Detect which cell encompasses the target text, then output its (X, Y) center coordinate. 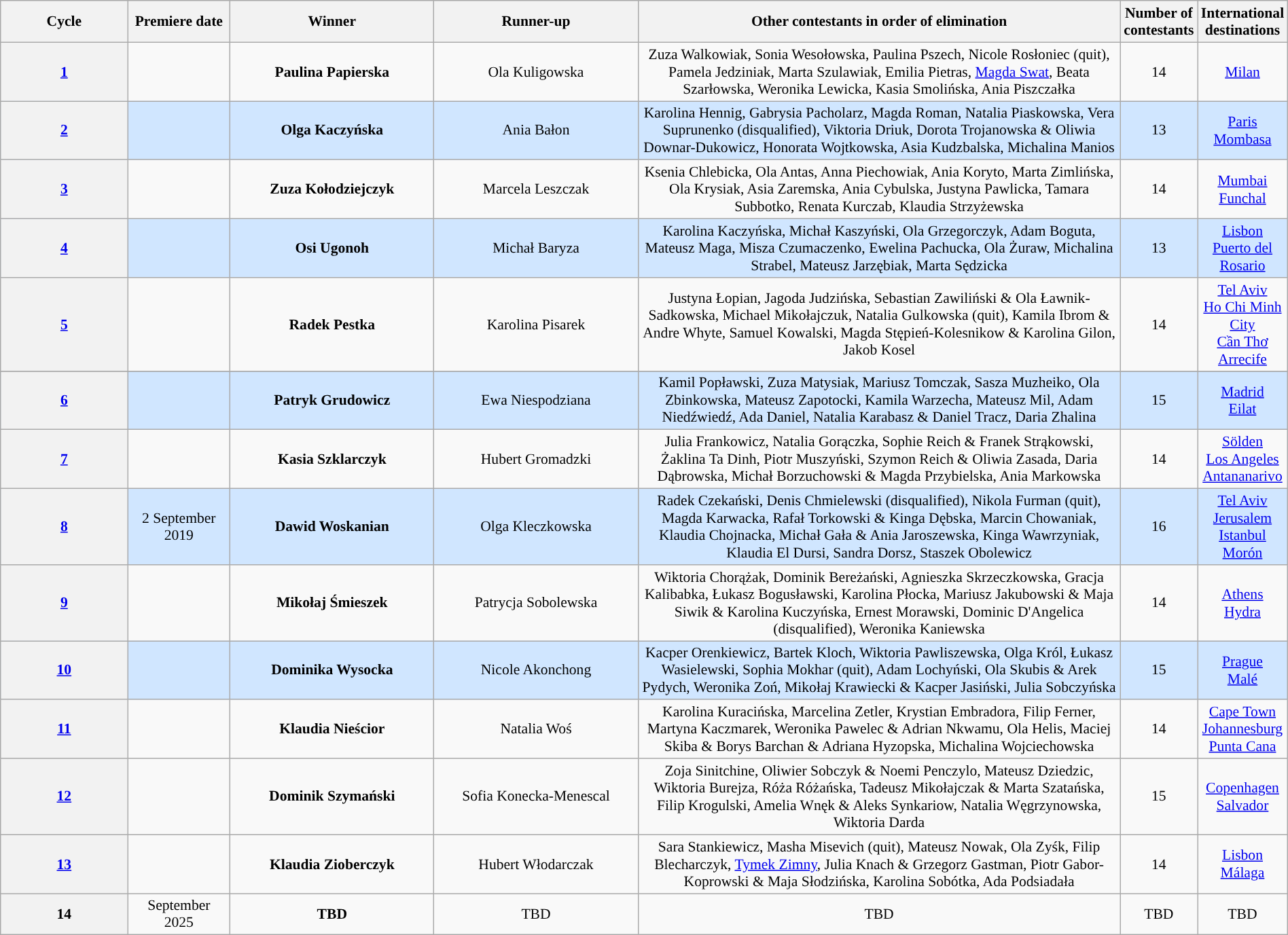
Michał Baryza (536, 249)
Cape TownJohannesburgPunta Cana (1243, 729)
Olga Kleczkowska (536, 527)
International destinations (1243, 22)
CopenhagenSalvador (1243, 796)
8 (64, 527)
Radek Pestka (332, 325)
9 (64, 603)
LisbonMálaga (1243, 864)
Nicole Akonchong (536, 671)
Cycle (64, 22)
September 2025 (179, 914)
Karolina Pisarek (536, 325)
Number of contestants (1159, 22)
Patrycja Sobolewska (536, 603)
SöldenLos AngelesAntananarivo (1243, 459)
1 (64, 72)
Mikołaj Śmieszek (332, 603)
Tel AvivJerusalemIstanbulMorón (1243, 527)
4 (64, 249)
Premiere date (179, 22)
PragueMalé (1243, 671)
AthensHydra (1243, 603)
12 (64, 796)
Milan (1243, 72)
Klaudia Nieścior (332, 729)
Dominik Szymański (332, 796)
Tel AvivHo Chi Minh CityCần ThơArrecife (1243, 325)
7 (64, 459)
2 (64, 130)
16 (1159, 527)
Hubert Gromadzki (536, 459)
Natalia Woś (536, 729)
Dominika Wysocka (332, 671)
3 (64, 190)
5 (64, 325)
Olga Kaczyńska (332, 130)
Dawid Woskanian (332, 527)
11 (64, 729)
ParisMombasa (1243, 130)
Hubert Włodarczak (536, 864)
6 (64, 401)
Kasia Szklarczyk (332, 459)
MadridEilat (1243, 401)
Patryk Grudowicz (332, 401)
Sofia Konecka-Menescal (536, 796)
Marcela Leszczak (536, 190)
LisbonPuerto del Rosario (1243, 249)
Other contestants in order of elimination (879, 22)
Paulina Papierska (332, 72)
10 (64, 671)
2 September 2019 (179, 527)
Ola Kuligowska (536, 72)
Zuza Kołodziejczyk (332, 190)
Winner (332, 22)
Klaudia Zioberczyk (332, 864)
Ewa Niespodziana (536, 401)
Osi Ugonoh (332, 249)
Runner-up (536, 22)
Ania Bałon (536, 130)
MumbaiFunchal (1243, 190)
